Scan for the cell matching the given text and deliver its (x, y) coordinate at center. 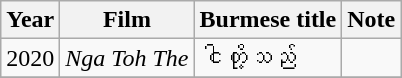
ငါတို့သည် (268, 58)
Nga Toh The (127, 58)
Year (30, 20)
2020 (30, 58)
Film (127, 20)
Note (372, 20)
Burmese title (268, 20)
